Extract the [x, y] coordinate from the center of the cell holding the provided text.  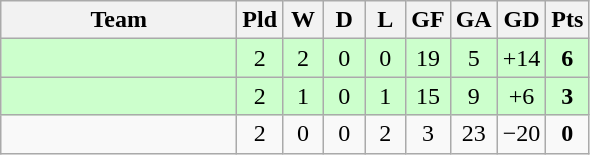
5 [474, 58]
W [304, 20]
Pts [568, 20]
−20 [522, 134]
9 [474, 96]
+14 [522, 58]
GA [474, 20]
GF [428, 20]
L [386, 20]
D [344, 20]
Team [119, 20]
+6 [522, 96]
19 [428, 58]
15 [428, 96]
6 [568, 58]
23 [474, 134]
Pld [260, 20]
GD [522, 20]
